Detect which cell encompasses the target text, then output its [X, Y] center coordinate. 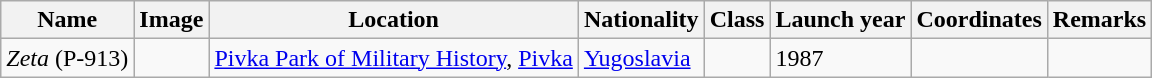
Yugoslavia [641, 58]
Nationality [641, 20]
1987 [840, 58]
Launch year [840, 20]
Zeta (P-913) [68, 58]
Remarks [1099, 20]
Coordinates [979, 20]
Image [172, 20]
Class [737, 20]
Location [394, 20]
Name [68, 20]
Pivka Park of Military History, Pivka [394, 58]
